Return the [x, y] coordinate for the center point of the cell that contains the specified text.  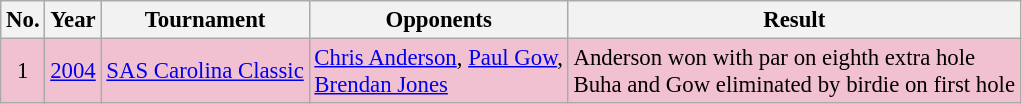
Result [794, 20]
1 [23, 72]
Anderson won with par on eighth extra holeBuha and Gow eliminated by birdie on first hole [794, 72]
Year [73, 20]
Tournament [205, 20]
Chris Anderson, Paul Gow, Brendan Jones [438, 72]
No. [23, 20]
SAS Carolina Classic [205, 72]
Opponents [438, 20]
2004 [73, 72]
